For the text-containing cell, return its midpoint in (X, Y) coordinate format. 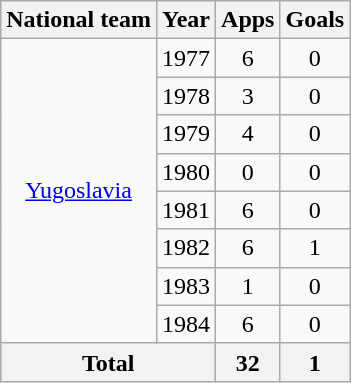
1977 (186, 58)
3 (248, 96)
1979 (186, 134)
1982 (186, 248)
1978 (186, 96)
National team (79, 20)
1984 (186, 324)
Year (186, 20)
4 (248, 134)
Goals (315, 20)
Total (108, 362)
Yugoslavia (79, 191)
32 (248, 362)
1980 (186, 172)
1981 (186, 210)
1983 (186, 286)
Apps (248, 20)
